Find where the given text appears and provide that cell's center as (X, Y) coordinate. 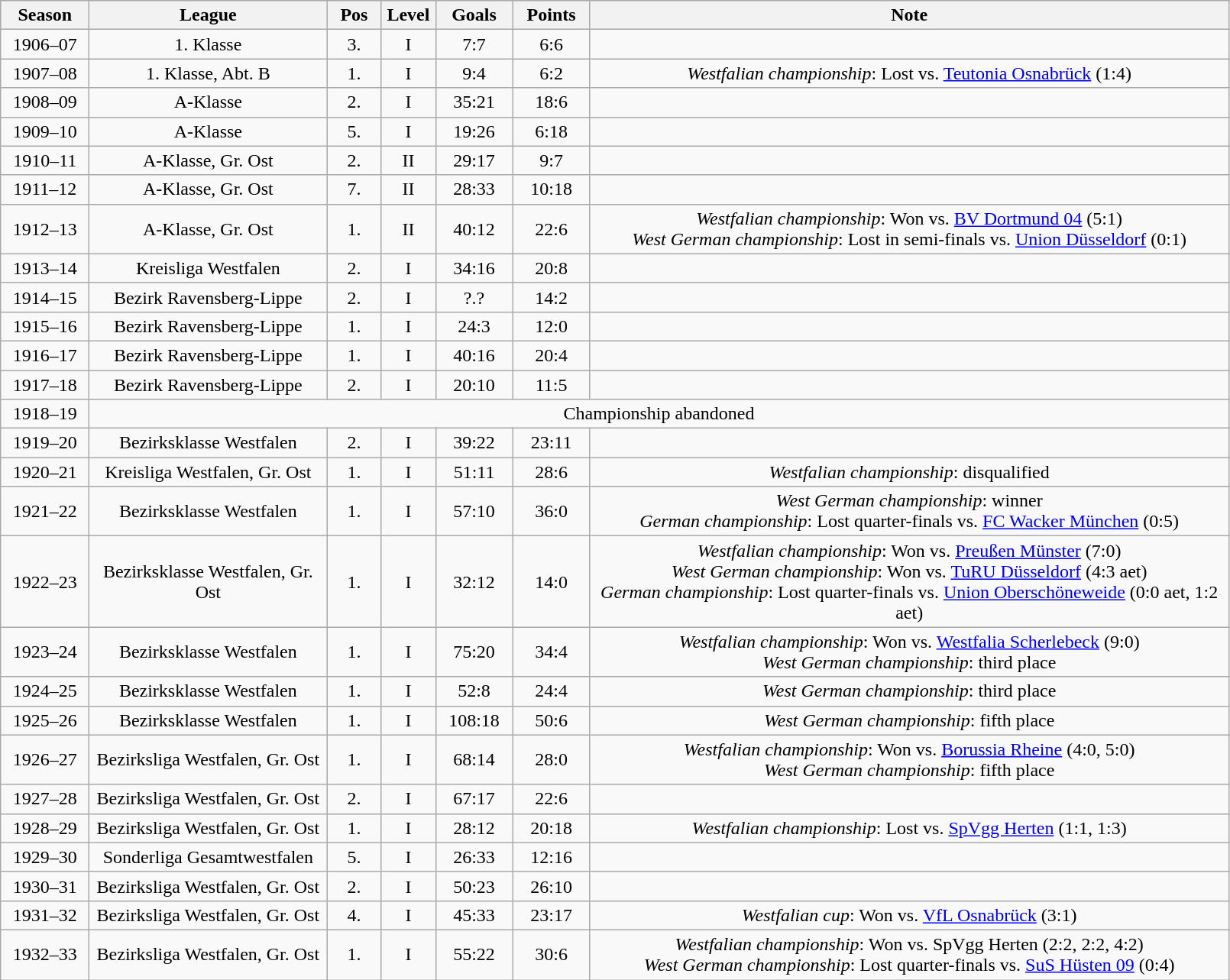
Kreisliga Westfalen, Gr. Ost (208, 472)
1908–09 (45, 102)
57:10 (474, 512)
1914–15 (45, 297)
20:18 (552, 828)
4. (354, 915)
1913–14 (45, 268)
50:23 (474, 886)
1925–26 (45, 720)
1. Klasse (208, 44)
Westfalian championship: Won vs. BV Dortmund 04 (5:1)West German championship: Lost in semi-finals vs. Union Düsseldorf (0:1) (909, 229)
12:0 (552, 326)
1920–21 (45, 472)
West German championship: third place (909, 691)
7. (354, 189)
1911–12 (45, 189)
19:26 (474, 131)
39:22 (474, 443)
Westfalian championship: Lost vs. SpVgg Herten (1:1, 1:3) (909, 828)
Westfalian championship: disqualified (909, 472)
1922–23 (45, 582)
23:11 (552, 443)
12:16 (552, 857)
1912–13 (45, 229)
55:22 (474, 955)
Westfalian championship: Won vs. SpVgg Herten (2:2, 2:2, 4:2)West German championship: Lost quarter-finals vs. SuS Hüsten 09 (0:4) (909, 955)
28:12 (474, 828)
34:16 (474, 268)
West German championship: winnerGerman championship: Lost quarter-finals vs. FC Wacker München (0:5) (909, 512)
24:4 (552, 691)
29:17 (474, 160)
Note (909, 15)
6:2 (552, 73)
Pos (354, 15)
1918–19 (45, 414)
40:12 (474, 229)
35:21 (474, 102)
Level (408, 15)
6:18 (552, 131)
9:7 (552, 160)
20:10 (474, 384)
20:8 (552, 268)
14:2 (552, 297)
Westfalian championship: Won vs. Westfalia Scherlebeck (9:0)West German championship: third place (909, 652)
10:18 (552, 189)
1924–25 (45, 691)
West German championship: fifth place (909, 720)
51:11 (474, 472)
1909–10 (45, 131)
Westfalian cup: Won vs. VfL Osnabrück (3:1) (909, 915)
1917–18 (45, 384)
1928–29 (45, 828)
Sonderliga Gesamtwestfalen (208, 857)
1919–20 (45, 443)
23:17 (552, 915)
1931–32 (45, 915)
68:14 (474, 759)
34:4 (552, 652)
24:3 (474, 326)
28:6 (552, 472)
Championship abandoned (659, 414)
11:5 (552, 384)
3. (354, 44)
28:33 (474, 189)
1906–07 (45, 44)
Bezirksklasse Westfalen, Gr. Ost (208, 582)
1907–08 (45, 73)
1932–33 (45, 955)
28:0 (552, 759)
67:17 (474, 799)
League (208, 15)
?.? (474, 297)
26:10 (552, 886)
7:7 (474, 44)
36:0 (552, 512)
9:4 (474, 73)
32:12 (474, 582)
1916–17 (45, 355)
Points (552, 15)
1930–31 (45, 886)
50:6 (552, 720)
1926–27 (45, 759)
1929–30 (45, 857)
1921–22 (45, 512)
1910–11 (45, 160)
Westfalian championship: Lost vs. Teutonia Osnabrück (1:4) (909, 73)
45:33 (474, 915)
1923–24 (45, 652)
Kreisliga Westfalen (208, 268)
14:0 (552, 582)
20:4 (552, 355)
6:6 (552, 44)
26:33 (474, 857)
Westfalian championship: Won vs. Borussia Rheine (4:0, 5:0)West German championship: fifth place (909, 759)
1927–28 (45, 799)
1915–16 (45, 326)
Season (45, 15)
40:16 (474, 355)
1. Klasse, Abt. B (208, 73)
18:6 (552, 102)
108:18 (474, 720)
30:6 (552, 955)
Goals (474, 15)
75:20 (474, 652)
52:8 (474, 691)
